Scan for the cell matching the given text and deliver its (x, y) coordinate at center. 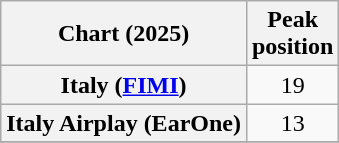
Italy (FIMI) (124, 85)
19 (292, 85)
Chart (2025) (124, 34)
13 (292, 123)
Italy Airplay (EarOne) (124, 123)
Peakposition (292, 34)
